Output the (X, Y) coordinate of the center of the cell containing the given text.  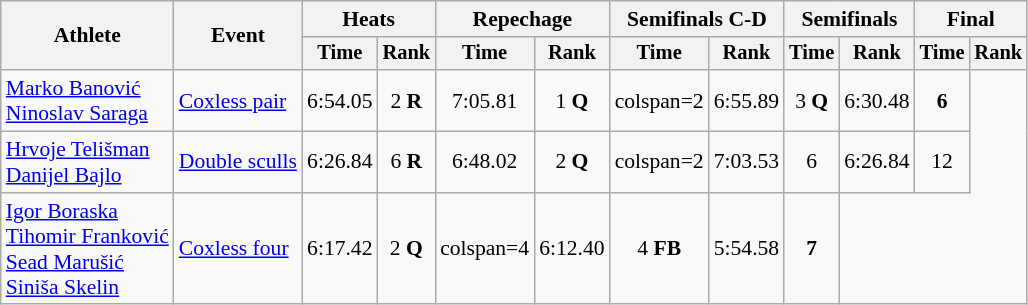
6 R (407, 162)
Hrvoje TelišmanDanijel Bajlo (88, 162)
Athlete (88, 36)
Semifinals C-D (698, 19)
6:48.02 (484, 162)
4 FB (660, 249)
3 Q (812, 100)
Marko BanovićNinoslav Saraga (88, 100)
Event (238, 36)
7:03.53 (746, 162)
7 (812, 249)
Repechage (522, 19)
Double sculls (238, 162)
Heats (368, 19)
Final (971, 19)
6:55.89 (746, 100)
7:05.81 (484, 100)
5:54.58 (746, 249)
6:12.40 (572, 249)
6:17.42 (340, 249)
colspan=4 (484, 249)
Coxless pair (238, 100)
2 R (407, 100)
6:30.48 (876, 100)
Coxless four (238, 249)
Igor BoraskaTihomir FrankovićSead MarušićSiniša Skelin (88, 249)
Semifinals (849, 19)
12 (942, 162)
6:54.05 (340, 100)
1 Q (572, 100)
